Provide the (x, y) coordinate of the cell's center where the given text is located.  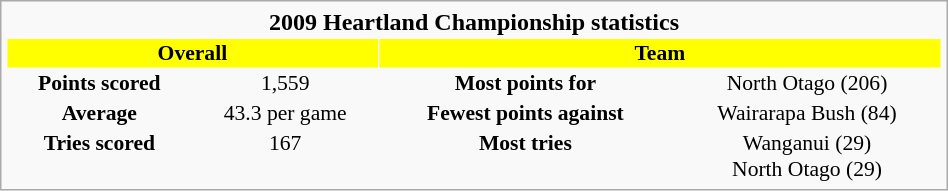
Points scored (99, 83)
Team (660, 53)
167 (286, 156)
Tries scored (99, 156)
North Otago (206) (806, 83)
2009 Heartland Championship statistics (474, 22)
43.3 per game (286, 113)
Fewest points against (526, 113)
Wanganui (29)North Otago (29) (806, 156)
1,559 (286, 83)
Most points for (526, 83)
Wairarapa Bush (84) (806, 113)
Overall (192, 53)
Most tries (526, 156)
Average (99, 113)
